Detect which cell encompasses the target text, then output its [X, Y] center coordinate. 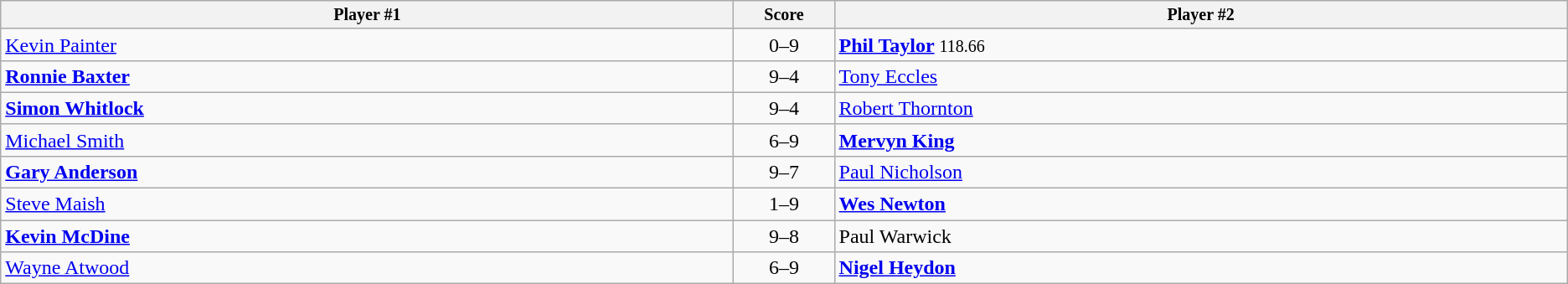
Kevin Painter [367, 44]
Kevin McDine [367, 236]
Tony Eccles [1201, 76]
Score [784, 15]
Ronnie Baxter [367, 76]
Nigel Heydon [1201, 268]
Wes Newton [1201, 204]
Wayne Atwood [367, 268]
9–7 [784, 172]
Player #2 [1201, 15]
Paul Warwick [1201, 236]
Robert Thornton [1201, 108]
Paul Nicholson [1201, 172]
Player #1 [367, 15]
Gary Anderson [367, 172]
Phil Taylor 118.66 [1201, 44]
Simon Whitlock [367, 108]
Steve Maish [367, 204]
1–9 [784, 204]
Michael Smith [367, 140]
0–9 [784, 44]
Mervyn King [1201, 140]
9–8 [784, 236]
